Pinpoint the cell where the given text exists, returning its [X, Y] midpoint coordinate. 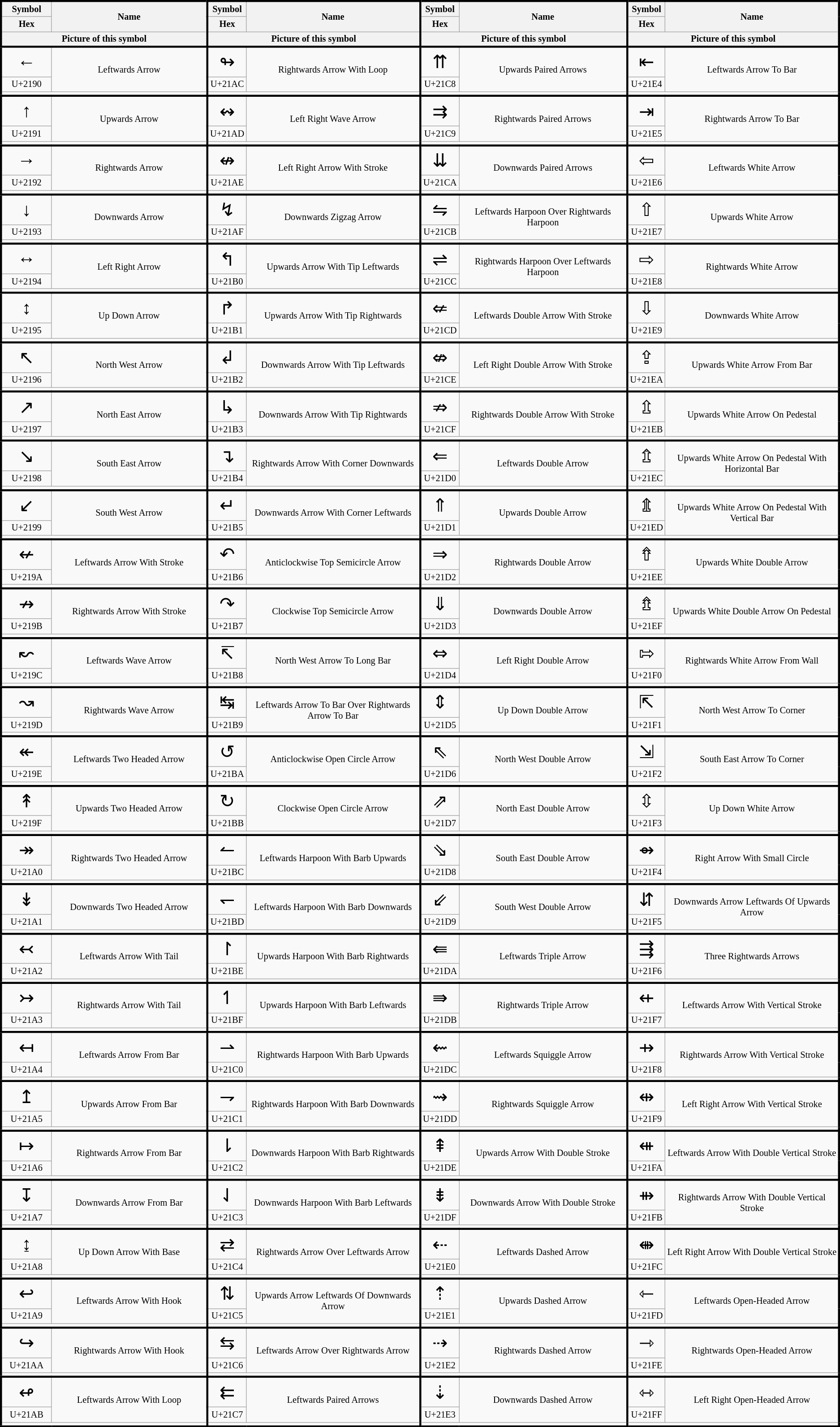
⇩ [646, 308]
Left Right Arrow [129, 266]
Leftwards Arrow From Bar [129, 1055]
⇈ [440, 62]
Rightwards Double Arrow [543, 562]
U+21DD [440, 1119]
Leftwards Arrow With Vertical Stroke [752, 1005]
U+21B1 [227, 331]
⇻ [646, 1194]
U+21F9 [646, 1119]
Downwards Arrow With Tip Leftwards [333, 365]
U+21C6 [227, 1365]
U+21A2 [26, 971]
U+21F2 [646, 774]
↘ [26, 455]
Downwards Arrow [129, 217]
U+21AC [227, 84]
⇂ [227, 1145]
U+21D4 [440, 676]
U+21DF [440, 1217]
↹ [227, 702]
⇨ [646, 259]
Rightwards Wave Arrow [129, 710]
↵ [227, 504]
↶ [227, 554]
Rightwards Arrow With Stroke [129, 611]
U+2199 [26, 528]
↼ [227, 849]
Leftwards Arrow With Hook [129, 1301]
U+21B3 [227, 429]
↥ [26, 1096]
↿ [227, 997]
Leftwards Arrow With Stroke [129, 562]
U+21A8 [26, 1267]
Three Rightwards Arrows [752, 956]
⇦ [646, 160]
Upwards Harpoon With Barb Leftwards [333, 1005]
U+21D2 [440, 577]
Rightwards Arrow With Double Vertical Stroke [752, 1203]
U+21AE [227, 183]
↮ [227, 160]
U+21D0 [440, 479]
Upwards Arrow With Double Stroke [543, 1153]
Rightwards Harpoon With Barb Upwards [333, 1055]
U+21FF [646, 1414]
Leftwards Two Headed Arrow [129, 759]
← [26, 62]
Leftwards Harpoon With Barb Downwards [333, 907]
U+21D5 [440, 725]
⇧ [646, 210]
⇅ [227, 1293]
U+21E9 [646, 331]
U+21E4 [646, 84]
U+21B8 [227, 676]
Upwards White Arrow On Pedestal With Vertical Bar [752, 513]
↱ [227, 308]
Leftwards Double Arrow With Stroke [543, 315]
Leftwards Arrow To Bar Over Rightwards Arrow To Bar [333, 710]
U+21C1 [227, 1119]
Downwards Paired Arrows [543, 168]
Upwards White Arrow On Pedestal With Horizontal Bar [752, 463]
⇄ [227, 1244]
Leftwards Arrow With Double Vertical Stroke [752, 1153]
Up Down Double Arrow [543, 710]
U+2190 [26, 84]
Left Right Wave Arrow [333, 118]
⇥ [646, 111]
Downwards Arrow With Tip Rightwards [333, 414]
⇁ [227, 1096]
U+21E1 [440, 1316]
⇆ [227, 1342]
⇡ [440, 1293]
U+21E2 [440, 1365]
South West Arrow [129, 513]
Rightwards Arrow With Corner Downwards [333, 463]
Upwards Double Arrow [543, 513]
↓ [26, 210]
↦ [26, 1145]
U+2198 [26, 479]
⇳ [646, 800]
⇬ [646, 455]
U+219C [26, 676]
⇉ [440, 111]
⇏ [440, 406]
U+21EE [646, 577]
Downwards Two Headed Arrow [129, 907]
↯ [227, 210]
↪ [26, 1342]
U+21F4 [646, 872]
U+21DE [440, 1168]
Leftwards Triple Arrow [543, 956]
U+21A7 [26, 1217]
U+21F5 [646, 922]
⇣ [440, 1392]
⇓ [440, 603]
⇹ [646, 1096]
U+21EB [646, 429]
↗ [26, 406]
North West Double Arrow [543, 759]
⇃ [227, 1194]
↳ [227, 406]
Rightwards Paired Arrows [543, 118]
⇪ [646, 357]
Rightwards Harpoon Over Leftwards Harpoon [543, 266]
U+21CE [440, 380]
Rightwards Arrow From Bar [129, 1153]
U+21A9 [26, 1316]
U+2191 [26, 134]
U+21E5 [646, 134]
U+21BF [227, 1020]
U+2192 [26, 183]
U+21F0 [646, 676]
U+21E6 [646, 183]
Rightwards Triple Arrow [543, 1005]
Downwards Double Arrow [543, 611]
Downwards Arrow From Bar [129, 1203]
U+21D9 [440, 922]
Rightwards Arrow With Hook [129, 1350]
U+21AB [26, 1414]
U+2197 [26, 429]
U+21A0 [26, 872]
Downwards Arrow Leftwards Of Upwards Arrow [752, 907]
U+21B4 [227, 479]
Upwards White Arrow From Bar [752, 365]
Downwards White Arrow [752, 315]
Rightwards Arrow With Tail [129, 1005]
North West Arrow To Long Bar [333, 660]
Rightwards Arrow Over Leftwards Arrow [333, 1252]
U+2195 [26, 331]
⇚ [440, 948]
↫ [26, 1392]
U+21E8 [646, 281]
U+21AF [227, 232]
Rightwards Arrow With Vertical Stroke [752, 1055]
Rightwards White Arrow From Wall [752, 660]
Left Right Double Arrow With Stroke [543, 365]
⇒ [440, 554]
Upwards White Arrow [752, 217]
⇐ [440, 455]
↭ [227, 111]
↲ [227, 357]
South East Arrow To Corner [752, 759]
U+21F3 [646, 823]
U+21C2 [227, 1168]
U+21DC [440, 1069]
U+2196 [26, 380]
Upwards Arrow Leftwards Of Downwards Arrow [333, 1301]
U+21A3 [26, 1020]
U+21BC [227, 872]
Up Down White Arrow [752, 808]
⇤ [646, 62]
U+21CD [440, 331]
U+21D7 [440, 823]
⇞ [440, 1145]
North East Arrow [129, 414]
U+21F7 [646, 1020]
↕ [26, 308]
U+21CA [440, 183]
U+21FB [646, 1217]
Rightwards Arrow With Loop [333, 69]
⇶ [646, 948]
⇎ [440, 357]
Clockwise Top Semicircle Arrow [333, 611]
Upwards White Arrow On Pedestal [752, 414]
⇗ [440, 800]
Leftwards Paired Arrows [333, 1400]
U+21C4 [227, 1267]
South East Arrow [129, 463]
⇿ [646, 1392]
⇕ [440, 702]
⇺ [646, 1145]
Rightwards Arrow [129, 168]
U+21DA [440, 971]
⇠ [440, 1244]
Rightwards Two Headed Arrow [129, 858]
Rightwards Open-Headed Arrow [752, 1350]
U+21FD [646, 1316]
⇼ [646, 1244]
Leftwards Arrow Over Rightwards Arrow [333, 1350]
Downwards Arrow With Corner Leftwards [333, 513]
Downwards Dashed Arrow [543, 1400]
U+219D [26, 725]
U+21C8 [440, 84]
⇔ [440, 652]
Upwards Paired Arrows [543, 69]
↖ [26, 357]
Downwards Harpoon With Barb Rightwards [333, 1153]
U+21B5 [227, 528]
↩ [26, 1293]
U+21A5 [26, 1119]
⇘ [440, 849]
Upwards Arrow With Tip Leftwards [333, 266]
U+21AD [227, 134]
↸ [227, 652]
Leftwards Double Arrow [543, 463]
↴ [227, 455]
Rightwards Harpoon With Barb Downwards [333, 1104]
Downwards Harpoon With Barb Leftwards [333, 1203]
↑ [26, 111]
↰ [227, 259]
↽ [227, 899]
⇀ [227, 1047]
U+21C0 [227, 1069]
Rightwards White Arrow [752, 266]
↔ [26, 259]
↜ [26, 652]
Downwards Zigzag Arrow [333, 217]
South East Double Arrow [543, 858]
⇊ [440, 160]
U+21CC [440, 281]
↝ [26, 702]
⇭ [646, 504]
⇌ [440, 259]
↬ [227, 62]
⇾ [646, 1342]
U+21A1 [26, 922]
U+21F1 [646, 725]
↢ [26, 948]
U+21C9 [440, 134]
U+21D8 [440, 872]
Leftwards Arrow With Tail [129, 956]
↟ [26, 800]
U+21D6 [440, 774]
Left Right Arrow With Double Vertical Stroke [752, 1252]
North West Arrow [129, 365]
⇴ [646, 849]
⇰ [646, 652]
Upwards Dashed Arrow [543, 1301]
U+21C3 [227, 1217]
Leftwards Squiggle Arrow [543, 1055]
↣ [26, 997]
Upwards Arrow [129, 118]
U+2193 [26, 232]
Anticlockwise Open Circle Arrow [333, 759]
⇟ [440, 1194]
U+21DB [440, 1020]
U+21F8 [646, 1069]
U+21CB [440, 232]
U+21B9 [227, 725]
U+219E [26, 774]
Leftwards Arrow With Loop [129, 1400]
↚ [26, 554]
U+21B0 [227, 281]
U+21E0 [440, 1267]
↛ [26, 603]
Leftwards Dashed Arrow [543, 1252]
U+219B [26, 626]
⇸ [646, 1047]
Rightwards Dashed Arrow [543, 1350]
U+21FA [646, 1168]
⇵ [646, 899]
U+21EA [646, 380]
⇛ [440, 997]
↤ [26, 1047]
Upwards Two Headed Arrow [129, 808]
⇑ [440, 504]
⇍ [440, 308]
U+21D1 [440, 528]
U+21BB [227, 823]
⇖ [440, 751]
Right Arrow With Small Circle [752, 858]
↾ [227, 948]
↡ [26, 899]
North West Arrow To Corner [752, 710]
U+21BD [227, 922]
U+21B2 [227, 380]
U+21AA [26, 1365]
Upwards White Double Arrow On Pedestal [752, 611]
⇯ [646, 603]
Upwards Arrow From Bar [129, 1104]
Left Right Arrow With Stroke [333, 168]
U+21EF [646, 626]
⇜ [440, 1047]
Leftwards Wave Arrow [129, 660]
U+21A4 [26, 1069]
⇮ [646, 554]
⇱ [646, 702]
↙ [26, 504]
→ [26, 160]
Up Down Arrow With Base [129, 1252]
Up Down Arrow [129, 315]
↨ [26, 1244]
U+21E7 [646, 232]
↠ [26, 849]
Upwards Harpoon With Barb Rightwards [333, 956]
U+21ED [646, 528]
Rightwards Squiggle Arrow [543, 1104]
Upwards White Double Arrow [752, 562]
Left Right Arrow With Vertical Stroke [752, 1104]
Leftwards Open-Headed Arrow [752, 1301]
↧ [26, 1194]
Leftwards Harpoon Over Rightwards Harpoon [543, 217]
U+21BA [227, 774]
Rightwards Double Arrow With Stroke [543, 414]
U+21EC [646, 479]
Rightwards Arrow To Bar [752, 118]
U+21C5 [227, 1316]
Leftwards White Arrow [752, 168]
U+21D3 [440, 626]
U+219A [26, 577]
U+21FC [646, 1267]
⇋ [440, 210]
Upwards Arrow With Tip Rightwards [333, 315]
⇇ [227, 1392]
Leftwards Harpoon With Barb Upwards [333, 858]
Anticlockwise Top Semicircle Arrow [333, 562]
Downwards Arrow With Double Stroke [543, 1203]
U+21CF [440, 429]
U+21FE [646, 1365]
Left Right Open-Headed Arrow [752, 1400]
⇷ [646, 997]
U+21F6 [646, 971]
Left Right Double Arrow [543, 660]
⇝ [440, 1096]
⇲ [646, 751]
⇙ [440, 899]
⇢ [440, 1342]
↺ [227, 751]
U+21B7 [227, 626]
U+2194 [26, 281]
U+21BE [227, 971]
⇫ [646, 406]
South West Double Arrow [543, 907]
U+21C7 [227, 1414]
U+21B6 [227, 577]
U+219F [26, 823]
Leftwards Arrow [129, 69]
↞ [26, 751]
North East Double Arrow [543, 808]
Leftwards Arrow To Bar [752, 69]
Clockwise Open Circle Arrow [333, 808]
⇽ [646, 1293]
↷ [227, 603]
U+21E3 [440, 1414]
↻ [227, 800]
U+21A6 [26, 1168]
